Pinpoint the cell where the given text exists, returning its (X, Y) midpoint coordinate. 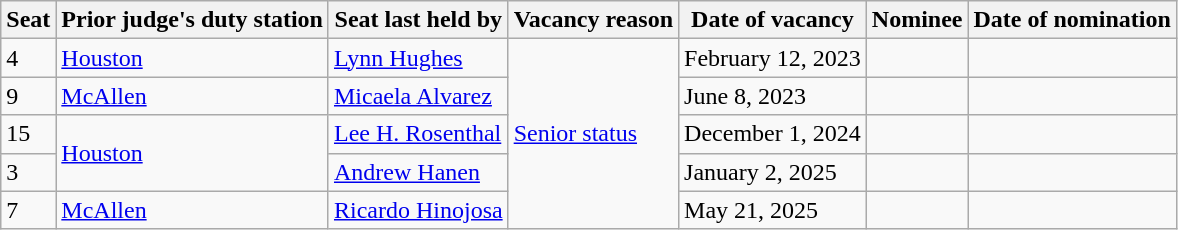
Andrew Hanen (418, 172)
Micaela Alvarez (418, 96)
December 1, 2024 (773, 134)
7 (28, 210)
15 (28, 134)
May 21, 2025 (773, 210)
Lee H. Rosenthal (418, 134)
Prior judge's duty station (192, 20)
February 12, 2023 (773, 58)
June 8, 2023 (773, 96)
3 (28, 172)
Senior status (593, 134)
Seat (28, 20)
January 2, 2025 (773, 172)
Vacancy reason (593, 20)
Date of vacancy (773, 20)
4 (28, 58)
Nominee (917, 20)
Ricardo Hinojosa (418, 210)
Lynn Hughes (418, 58)
Seat last held by (418, 20)
9 (28, 96)
Date of nomination (1072, 20)
